Capture the cell that displays the provided text and extract its (X, Y) central coordinate. 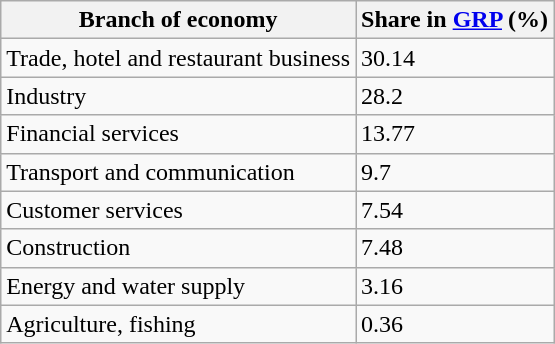
Energy and water supply (178, 286)
7.54 (455, 210)
Financial services (178, 134)
Transport and communication (178, 172)
Construction (178, 248)
3.16 (455, 286)
30.14 (455, 58)
0.36 (455, 324)
Customer services (178, 210)
Branch of economy (178, 20)
Agriculture, fishing (178, 324)
Industry (178, 96)
13.77 (455, 134)
9.7 (455, 172)
Trade, hotel and restaurant business (178, 58)
7.48 (455, 248)
28.2 (455, 96)
Share in GRP (%) (455, 20)
